Provide the (X, Y) coordinate of the cell's center where the given text is located.  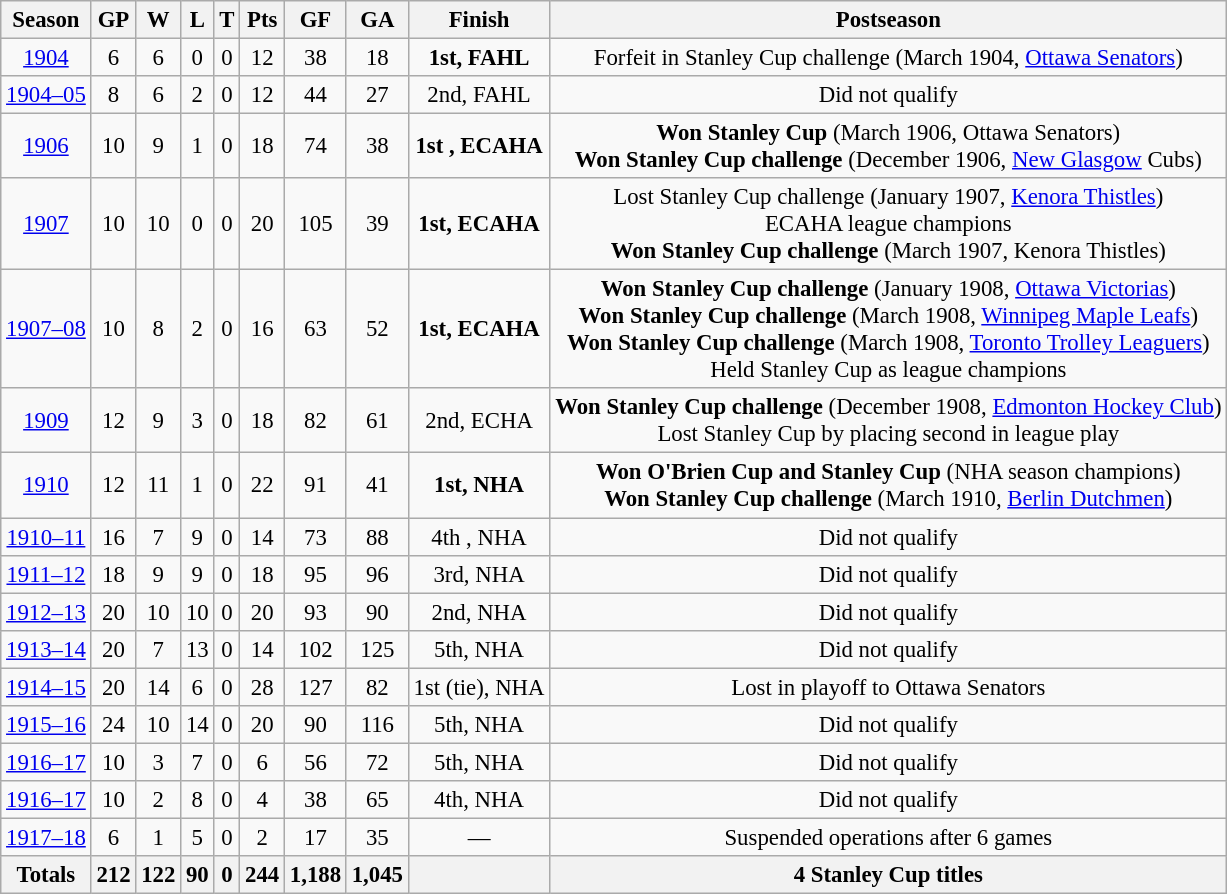
1,188 (316, 875)
Lost Stanley Cup challenge (January 1907, Kenora Thistles)ECAHA league championsWon Stanley Cup challenge (March 1907, Kenora Thistles) (888, 224)
1st, NHA (479, 486)
73 (316, 537)
T (227, 20)
Won Stanley Cup (March 1906, Ottawa Senators)Won Stanley Cup challenge (December 1906, New Glasgow Cubs) (888, 146)
1913–14 (46, 649)
— (479, 837)
44 (316, 95)
1914–15 (46, 687)
244 (262, 875)
28 (262, 687)
1909 (46, 420)
Suspended operations after 6 games (888, 837)
116 (377, 725)
96 (377, 574)
72 (377, 762)
Pts (262, 20)
GP (114, 20)
17 (316, 837)
22 (262, 486)
35 (377, 837)
1910–11 (46, 537)
27 (377, 95)
63 (316, 330)
1911–12 (46, 574)
56 (316, 762)
L (198, 20)
Postseason (888, 20)
1,045 (377, 875)
24 (114, 725)
1904 (46, 58)
5 (198, 837)
4 (262, 800)
127 (316, 687)
1915–16 (46, 725)
4th, NHA (479, 800)
95 (316, 574)
4 Stanley Cup titles (888, 875)
1904–05 (46, 95)
122 (158, 875)
Won Stanley Cup challenge (December 1908, Edmonton Hockey Club)Lost Stanley Cup by placing second in league play (888, 420)
65 (377, 800)
212 (114, 875)
Season (46, 20)
2nd, ECHA (479, 420)
2nd, NHA (479, 612)
1st (tie), NHA (479, 687)
41 (377, 486)
52 (377, 330)
1st , ECAHA (479, 146)
2nd, FAHL (479, 95)
Won O'Brien Cup and Stanley Cup (NHA season champions)Won Stanley Cup challenge (March 1910, Berlin Dutchmen) (888, 486)
102 (316, 649)
88 (377, 537)
93 (316, 612)
1912–13 (46, 612)
GA (377, 20)
3rd, NHA (479, 574)
Finish (479, 20)
39 (377, 224)
1917–18 (46, 837)
1907–08 (46, 330)
Lost in playoff to Ottawa Senators (888, 687)
1910 (46, 486)
1st, FAHL (479, 58)
74 (316, 146)
91 (316, 486)
61 (377, 420)
125 (377, 649)
W (158, 20)
105 (316, 224)
13 (198, 649)
1906 (46, 146)
11 (158, 486)
Totals (46, 875)
1907 (46, 224)
GF (316, 20)
4th , NHA (479, 537)
Forfeit in Stanley Cup challenge (March 1904, Ottawa Senators) (888, 58)
